Extract the (X, Y) coordinate from the center of the cell holding the provided text.  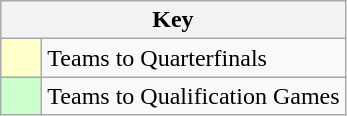
Teams to Quarterfinals (194, 58)
Teams to Qualification Games (194, 96)
Key (173, 20)
